Locate the cell with the specified text and output its (x, y) center coordinate. 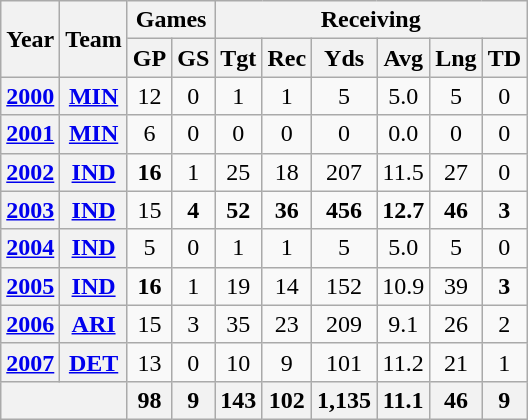
Tgt (238, 58)
GP (149, 58)
35 (238, 324)
Rec (287, 58)
36 (287, 210)
Games (170, 20)
Team (94, 39)
Yds (344, 58)
21 (456, 362)
Lng (456, 58)
25 (238, 172)
10 (238, 362)
Receiving (371, 20)
9.1 (404, 324)
2001 (30, 134)
11.2 (404, 362)
4 (194, 210)
18 (287, 172)
12 (149, 96)
GS (194, 58)
Year (30, 39)
6 (149, 134)
26 (456, 324)
1,135 (344, 400)
ARI (94, 324)
152 (344, 286)
456 (344, 210)
11.5 (404, 172)
TD (504, 58)
209 (344, 324)
2006 (30, 324)
2004 (30, 248)
143 (238, 400)
2003 (30, 210)
0.0 (404, 134)
39 (456, 286)
2005 (30, 286)
23 (287, 324)
12.7 (404, 210)
102 (287, 400)
2002 (30, 172)
13 (149, 362)
101 (344, 362)
10.9 (404, 286)
27 (456, 172)
98 (149, 400)
52 (238, 210)
2007 (30, 362)
Avg (404, 58)
2 (504, 324)
2000 (30, 96)
207 (344, 172)
11.1 (404, 400)
14 (287, 286)
DET (94, 362)
19 (238, 286)
